Pinpoint the cell where the given text exists, returning its (X, Y) midpoint coordinate. 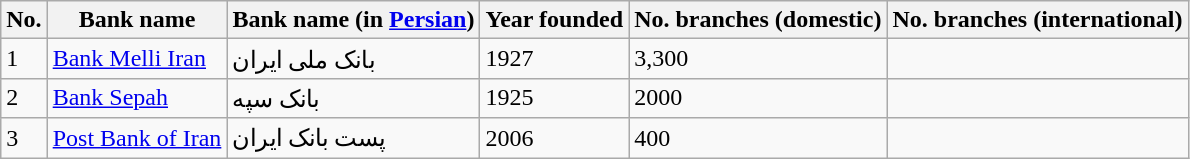
Bank name (in Persian) (354, 20)
2000 (758, 98)
بانک سپه (354, 98)
400 (758, 138)
پست بانک ایران (354, 138)
1927 (554, 59)
No. branches (international) (1038, 20)
1 (24, 59)
Bank name (137, 20)
Bank Sepah (137, 98)
3 (24, 138)
بانک ملی ایران (354, 59)
2 (24, 98)
No. (24, 20)
Year founded (554, 20)
No. branches (domestic) (758, 20)
2006 (554, 138)
Post Bank of Iran (137, 138)
Bank Melli Iran (137, 59)
3,300 (758, 59)
1925 (554, 98)
